Output the [X, Y] coordinate of the center of the cell containing the given text.  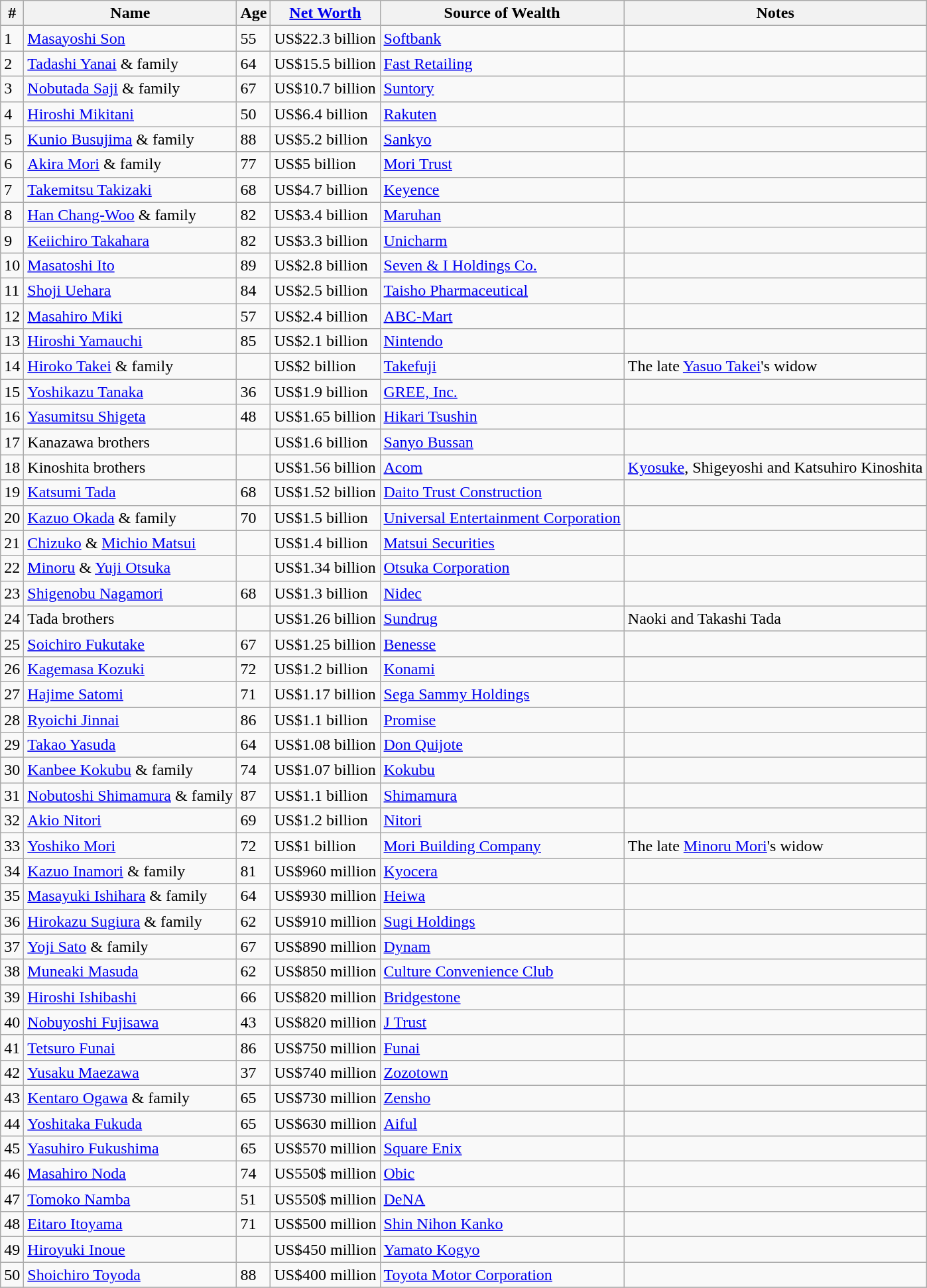
Kanazawa brothers [130, 442]
Shin Nihon Kanko [502, 1224]
Kyocera [502, 871]
89 [253, 265]
The late Yasuo Takei's widow [775, 367]
Rakuten [502, 114]
US$850 million [325, 972]
ABC-Mart [502, 316]
US$6.4 billion [325, 114]
Sanyo Bussan [502, 442]
Matsui Securities [502, 543]
Universal Entertainment Corporation [502, 518]
49 [12, 1250]
Kyosuke, Shigeyoshi and Katsuhiro Kinoshita [775, 467]
Akio Nitori [130, 821]
Kazuo Inamori & family [130, 871]
US$15.5 billion [325, 64]
Kanbee Kokubu & family [130, 770]
Keiichiro Takahara [130, 240]
20 [12, 518]
41 [12, 1047]
Daito Trust Construction [502, 493]
US$2.1 billion [325, 341]
85 [253, 341]
Yoji Sato & family [130, 947]
28 [12, 719]
Kunio Busujima & family [130, 139]
Nidec [502, 593]
Culture Convenience Club [502, 972]
Masayuki Ishihara & family [130, 896]
Tadashi Yanai & family [130, 64]
Muneaki Masuda [130, 972]
13 [12, 341]
Yamato Kogyo [502, 1250]
US$1 billion [325, 846]
Mori Building Company [502, 846]
18 [12, 467]
38 [12, 972]
US$1.4 billion [325, 543]
Maruhan [502, 215]
Yasumitsu Shigeta [130, 417]
6 [12, 164]
Notes [775, 13]
Takefuji [502, 367]
Nitori [502, 821]
US$740 million [325, 1073]
Kokubu [502, 770]
US$2.8 billion [325, 265]
Shoji Uehara [130, 290]
US$1.17 billion [325, 694]
Hiroshi Yamauchi [130, 341]
Kagemasa Kozuki [130, 669]
GREE, Inc. [502, 392]
Dynam [502, 947]
2 [12, 64]
Nobutada Saji & family [130, 89]
Hiroyuki Inoue [130, 1250]
US$1.25 billion [325, 644]
Toyota Motor Corporation [502, 1275]
16 [12, 417]
US$630 million [325, 1124]
US$1.34 billion [325, 568]
US$3.4 billion [325, 215]
33 [12, 846]
Suntory [502, 89]
Sundrug [502, 618]
Tetsuro Funai [130, 1047]
Net Worth [325, 13]
# [12, 13]
Sugi Holdings [502, 921]
12 [12, 316]
77 [253, 164]
Hiroshi Mikitani [130, 114]
14 [12, 367]
11 [12, 290]
Hiroshi Ishibashi [130, 997]
Benesse [502, 644]
Unicharm [502, 240]
47 [12, 1199]
84 [253, 290]
US$570 million [325, 1149]
40 [12, 1022]
Masatoshi Ito [130, 265]
Nobutoshi Shimamura & family [130, 795]
69 [253, 821]
US$400 million [325, 1275]
Shigenobu Nagamori [130, 593]
DeNA [502, 1199]
Eitaro Itoyama [130, 1224]
US$1.52 billion [325, 493]
US$450 million [325, 1250]
Soichiro Fukutake [130, 644]
Nintendo [502, 341]
US$22.3 billion [325, 38]
70 [253, 518]
Chizuko & Michio Matsui [130, 543]
7 [12, 190]
57 [253, 316]
1 [12, 38]
Age [253, 13]
Taisho Pharmaceutical [502, 290]
Hirokazu Sugiura & family [130, 921]
US$3.3 billion [325, 240]
Keyence [502, 190]
24 [12, 618]
Yasuhiro Fukushima [130, 1149]
US$1.9 billion [325, 392]
The late Minoru Mori's widow [775, 846]
Hikari Tsushin [502, 417]
Square Enix [502, 1149]
US$4.7 billion [325, 190]
Softbank [502, 38]
Yoshikazu Tanaka [130, 392]
US$2 billion [325, 367]
J Trust [502, 1022]
Mori Trust [502, 164]
Naoki and Takashi Tada [775, 618]
26 [12, 669]
55 [253, 38]
Konami [502, 669]
23 [12, 593]
39 [12, 997]
Zensho [502, 1098]
Katsumi Tada [130, 493]
Nobuyoshi Fujisawa [130, 1022]
Acom [502, 467]
29 [12, 745]
44 [12, 1124]
87 [253, 795]
4 [12, 114]
Masayoshi Son [130, 38]
22 [12, 568]
27 [12, 694]
81 [253, 871]
Bridgestone [502, 997]
19 [12, 493]
Masahiro Miki [130, 316]
US$500 million [325, 1224]
US$890 million [325, 947]
US$910 million [325, 921]
51 [253, 1199]
9 [12, 240]
Sankyo [502, 139]
US$10.7 billion [325, 89]
45 [12, 1149]
66 [253, 997]
34 [12, 871]
Name [130, 13]
Tomoko Namba [130, 1199]
Takao Yasuda [130, 745]
46 [12, 1174]
US$730 million [325, 1098]
32 [12, 821]
10 [12, 265]
21 [12, 543]
Yoshitaka Fukuda [130, 1124]
Obic [502, 1174]
US$1.65 billion [325, 417]
Funai [502, 1047]
Hajime Satomi [130, 694]
Yoshiko Mori [130, 846]
25 [12, 644]
Kentaro Ogawa & family [130, 1098]
3 [12, 89]
Masahiro Noda [130, 1174]
8 [12, 215]
Source of Wealth [502, 13]
Kazuo Okada & family [130, 518]
Yusaku Maezawa [130, 1073]
Ryoichi Jinnai [130, 719]
US$1.5 billion [325, 518]
US$5 billion [325, 164]
15 [12, 392]
17 [12, 442]
US$930 million [325, 896]
Tada brothers [130, 618]
Seven & I Holdings Co. [502, 265]
US$750 million [325, 1047]
US$1.56 billion [325, 467]
US$2.4 billion [325, 316]
US$1.3 billion [325, 593]
US$1.6 billion [325, 442]
Heiwa [502, 896]
Han Chang-Woo & family [130, 215]
Hiroko Takei & family [130, 367]
Akira Mori & family [130, 164]
5 [12, 139]
Otsuka Corporation [502, 568]
US$2.5 billion [325, 290]
Aiful [502, 1124]
US$960 million [325, 871]
35 [12, 896]
42 [12, 1073]
US$1.07 billion [325, 770]
Shimamura [502, 795]
Kinoshita brothers [130, 467]
US$1.08 billion [325, 745]
Fast Retailing [502, 64]
Shoichiro Toyoda [130, 1275]
US$5.2 billion [325, 139]
US$1.26 billion [325, 618]
31 [12, 795]
Sega Sammy Holdings [502, 694]
Takemitsu Takizaki [130, 190]
Promise [502, 719]
30 [12, 770]
Zozotown [502, 1073]
Don Quijote [502, 745]
Minoru & Yuji Otsuka [130, 568]
